Scan for the cell matching the given text and deliver its [x, y] coordinate at center. 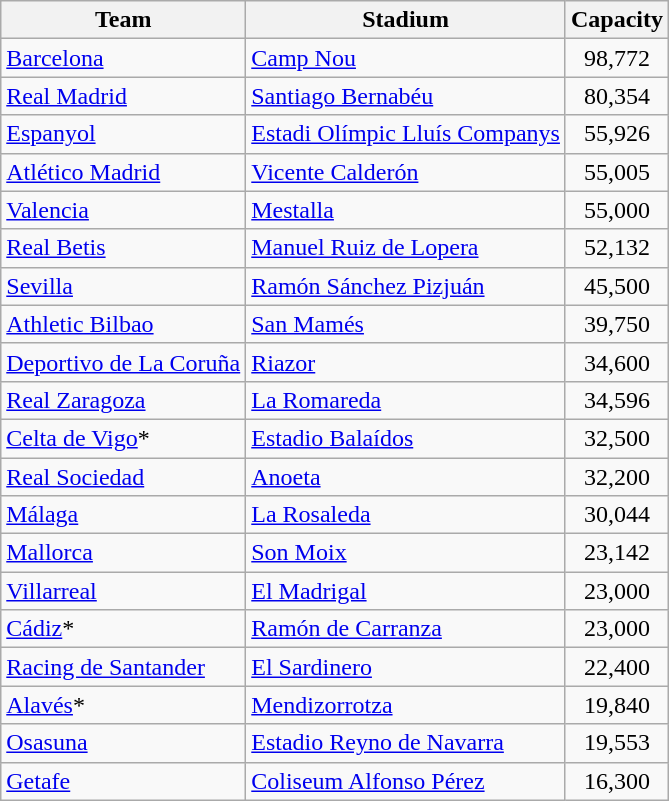
Celta de Vigo* [124, 438]
Atlético Madrid [124, 172]
39,750 [616, 324]
98,772 [616, 58]
Athletic Bilbao [124, 324]
Coliseum Alfonso Pérez [406, 781]
Mallorca [124, 553]
Estadi Olímpic Lluís Companys [406, 134]
Getafe [124, 781]
22,400 [616, 667]
Son Moix [406, 553]
34,600 [616, 362]
Manuel Ruiz de Lopera [406, 248]
19,553 [616, 743]
52,132 [616, 248]
Estadio Balaídos [406, 438]
32,500 [616, 438]
Capacity [616, 20]
34,596 [616, 400]
San Mamés [406, 324]
Mendizorrotza [406, 705]
Estadio Reyno de Navarra [406, 743]
Stadium [406, 20]
30,044 [616, 515]
45,500 [616, 286]
Ramón Sánchez Pizjuán [406, 286]
Mestalla [406, 210]
Valencia [124, 210]
Real Sociedad [124, 477]
Camp Nou [406, 58]
Sevilla [124, 286]
El Madrigal [406, 591]
Ramón de Carranza [406, 629]
Cádiz* [124, 629]
Real Betis [124, 248]
55,005 [616, 172]
Anoeta [406, 477]
La Romareda [406, 400]
80,354 [616, 96]
Villarreal [124, 591]
La Rosaleda [406, 515]
16,300 [616, 781]
Team [124, 20]
32,200 [616, 477]
55,926 [616, 134]
Racing de Santander [124, 667]
19,840 [616, 705]
Riazor [406, 362]
El Sardinero [406, 667]
23,142 [616, 553]
Barcelona [124, 58]
Santiago Bernabéu [406, 96]
Málaga [124, 515]
Osasuna [124, 743]
Alavés* [124, 705]
55,000 [616, 210]
Real Zaragoza [124, 400]
Real Madrid [124, 96]
Deportivo de La Coruña [124, 362]
Vicente Calderón [406, 172]
Espanyol [124, 134]
